From the cell containing the given text, extract its center point as [x, y] coordinate. 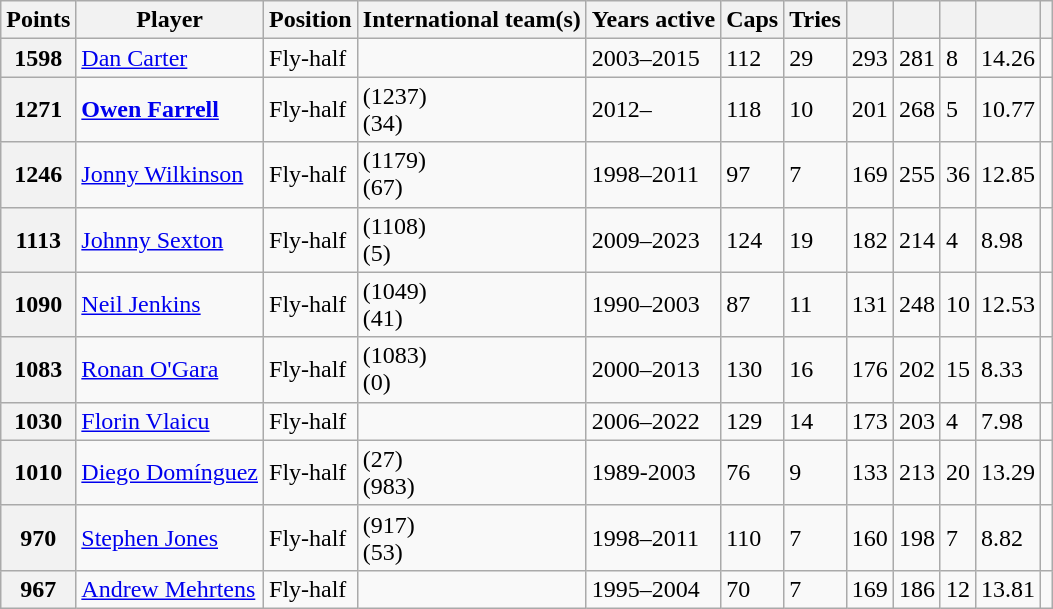
124 [752, 240]
1990–2003 [653, 304]
Jonny Wilkinson [170, 174]
International team(s) [472, 20]
186 [916, 589]
(1237) (34) [472, 110]
19 [816, 240]
11 [816, 304]
13.29 [1008, 472]
Andrew Mehrtens [170, 589]
Dan Carter [170, 58]
15 [958, 370]
8.82 [1008, 538]
2012– [653, 110]
Owen Farrell [170, 110]
1010 [38, 472]
70 [752, 589]
(1049) (41) [472, 304]
133 [870, 472]
1271 [38, 110]
970 [38, 538]
1989-2003 [653, 472]
281 [916, 58]
5 [958, 110]
2003–2015 [653, 58]
129 [752, 421]
10.77 [1008, 110]
Ronan O'Gara [170, 370]
(1083) (0) [472, 370]
Neil Jenkins [170, 304]
213 [916, 472]
87 [752, 304]
1995–2004 [653, 589]
Points [38, 20]
Years active [653, 20]
(1179) (67) [472, 174]
36 [958, 174]
173 [870, 421]
20 [958, 472]
967 [38, 589]
203 [916, 421]
9 [816, 472]
16 [816, 370]
Stephen Jones [170, 538]
Caps [752, 20]
8.98 [1008, 240]
176 [870, 370]
12.53 [1008, 304]
160 [870, 538]
255 [916, 174]
110 [752, 538]
118 [752, 110]
214 [916, 240]
198 [916, 538]
8.33 [1008, 370]
268 [916, 110]
14 [816, 421]
248 [916, 304]
1083 [38, 370]
12.85 [1008, 174]
2000–2013 [653, 370]
14.26 [1008, 58]
Position [311, 20]
201 [870, 110]
202 [916, 370]
(917) (53) [472, 538]
1113 [38, 240]
Florin Vlaicu [170, 421]
8 [958, 58]
Player [170, 20]
76 [752, 472]
293 [870, 58]
12 [958, 589]
97 [752, 174]
29 [816, 58]
1090 [38, 304]
Tries [816, 20]
1246 [38, 174]
13.81 [1008, 589]
7.98 [1008, 421]
(27) (983) [472, 472]
Diego Domínguez [170, 472]
130 [752, 370]
Johnny Sexton [170, 240]
131 [870, 304]
(1108) (5) [472, 240]
1030 [38, 421]
1598 [38, 58]
2006–2022 [653, 421]
112 [752, 58]
2009–2023 [653, 240]
182 [870, 240]
